Locate the cell with the specified text and output its [x, y] center coordinate. 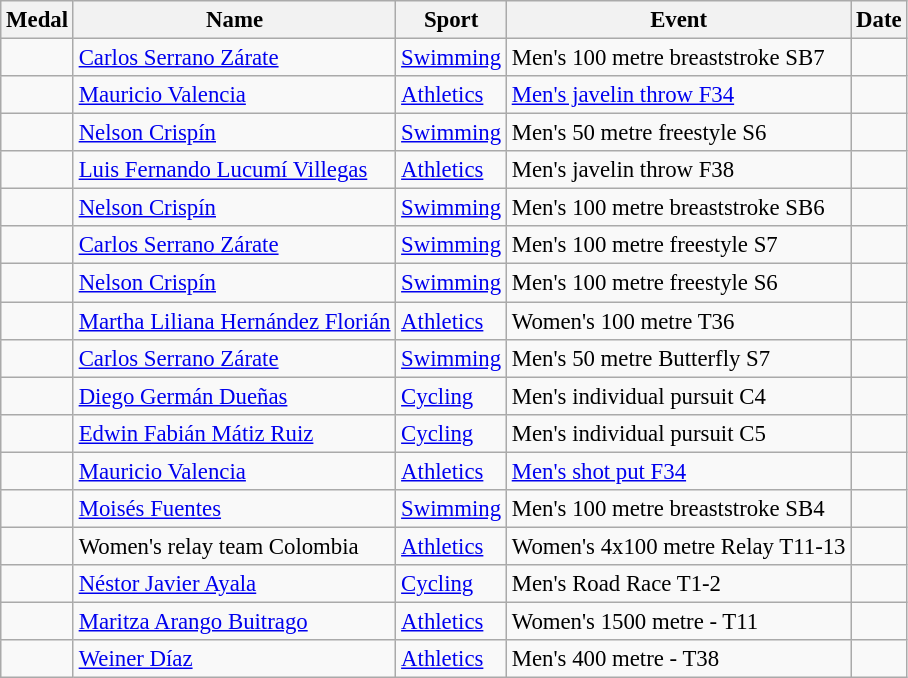
Women's 100 metre T36 [678, 321]
Sport [452, 20]
Women's relay team Colombia [234, 546]
Luis Fernando Lucumí Villegas [234, 170]
Martha Liliana Hernández Florián [234, 321]
Men's 50 metre Butterfly S7 [678, 358]
Women's 1500 metre - T11 [678, 621]
Men's Road Race T1-2 [678, 584]
Women's 4x100 metre Relay T11-13 [678, 546]
Men's individual pursuit C4 [678, 396]
Men's 100 metre freestyle S7 [678, 245]
Event [678, 20]
Medal [38, 20]
Men's 100 metre freestyle S6 [678, 283]
Men's individual pursuit C5 [678, 433]
Name [234, 20]
Men's 50 metre freestyle S6 [678, 133]
Date [879, 20]
Men's javelin throw F38 [678, 170]
Men's 400 metre - T38 [678, 659]
Maritza Arango Buitrago [234, 621]
Men's 100 metre breaststroke SB4 [678, 509]
Edwin Fabián Mátiz Ruiz [234, 433]
Diego Germán Dueñas [234, 396]
Men's javelin throw F34 [678, 95]
Men's shot put F34 [678, 471]
Men's 100 metre breaststroke SB6 [678, 208]
Men's 100 metre breaststroke SB7 [678, 58]
Weiner Díaz [234, 659]
Moisés Fuentes [234, 509]
Néstor Javier Ayala [234, 584]
